Determine the [X, Y] coordinate at the center of the cell enclosing the given text.  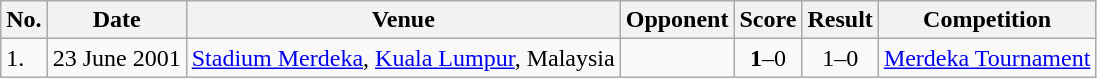
23 June 2001 [116, 58]
Merdeka Tournament [987, 58]
Opponent [677, 20]
Stadium Merdeka, Kuala Lumpur, Malaysia [403, 58]
1. [24, 58]
Result [840, 20]
Date [116, 20]
Venue [403, 20]
No. [24, 20]
Competition [987, 20]
Score [768, 20]
